Return (x, y) of the center of cell containing provided text 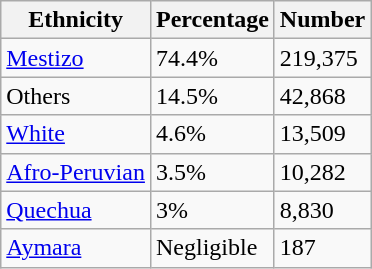
Percentage (212, 20)
10,282 (322, 172)
3.5% (212, 172)
14.5% (212, 96)
Aymara (76, 248)
187 (322, 248)
Quechua (76, 210)
219,375 (322, 58)
74.4% (212, 58)
Number (322, 20)
Negligible (212, 248)
8,830 (322, 210)
4.6% (212, 134)
42,868 (322, 96)
Mestizo (76, 58)
13,509 (322, 134)
Others (76, 96)
Ethnicity (76, 20)
3% (212, 210)
White (76, 134)
Afro-Peruvian (76, 172)
